Scan for the cell matching the given text and deliver its (x, y) coordinate at center. 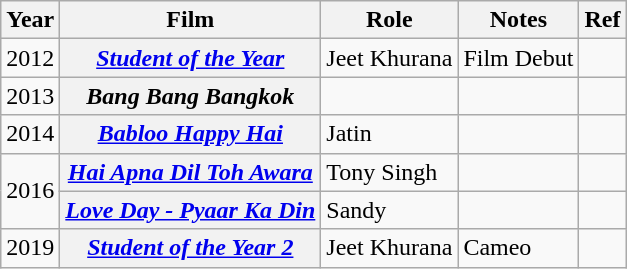
Hai Apna Dil Toh Awara (190, 172)
Student of the Year 2 (190, 248)
Love Day - Pyaar Ka Din (190, 210)
Film (190, 20)
Cameo (518, 248)
Jatin (390, 134)
2013 (30, 96)
Ref (602, 20)
Bang Bang Bangkok (190, 96)
Student of the Year (190, 58)
Sandy (390, 210)
Year (30, 20)
Role (390, 20)
2016 (30, 191)
2014 (30, 134)
Film Debut (518, 58)
Notes (518, 20)
Babloo Happy Hai (190, 134)
2012 (30, 58)
2019 (30, 248)
Tony Singh (390, 172)
